Identify which cell holds the provided text, then report its [x, y] central coordinate. 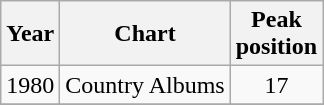
Peakposition [276, 34]
1980 [30, 85]
17 [276, 85]
Chart [145, 34]
Year [30, 34]
Country Albums [145, 85]
